Identify which cell holds the provided text, then report its (x, y) central coordinate. 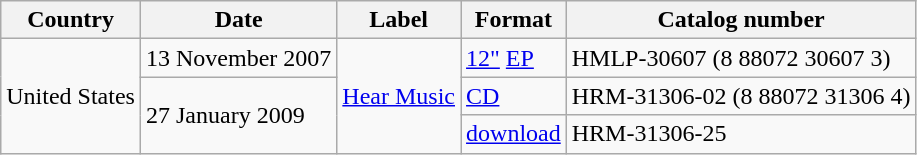
Label (399, 20)
Date (238, 20)
Format (514, 20)
27 January 2009 (238, 115)
Country (71, 20)
United States (71, 96)
Hear Music (399, 96)
download (514, 134)
HRM-31306-25 (741, 134)
HMLP-30607 (8 88072 30607 3) (741, 58)
HRM-31306-02 (8 88072 31306 4) (741, 96)
13 November 2007 (238, 58)
Catalog number (741, 20)
CD (514, 96)
12" EP (514, 58)
